Determine the (X, Y) coordinate at the center of the cell enclosing the given text.  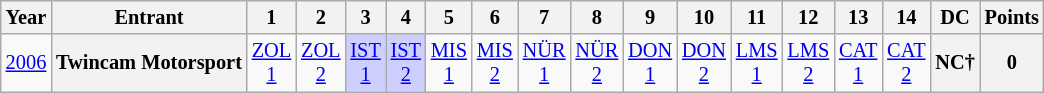
IST2 (406, 63)
12 (808, 17)
LMS2 (808, 63)
9 (650, 17)
NÜR1 (544, 63)
14 (906, 17)
NC† (954, 63)
2 (320, 17)
1 (272, 17)
2006 (26, 63)
IST1 (365, 63)
11 (757, 17)
4 (406, 17)
6 (495, 17)
0 (1012, 63)
7 (544, 17)
MIS2 (495, 63)
MIS1 (449, 63)
10 (704, 17)
Twincam Motorsport (149, 63)
Points (1012, 17)
ZOL1 (272, 63)
13 (858, 17)
LMS1 (757, 63)
NÜR2 (596, 63)
Year (26, 17)
8 (596, 17)
DON2 (704, 63)
DON1 (650, 63)
DC (954, 17)
CAT1 (858, 63)
Entrant (149, 17)
CAT2 (906, 63)
5 (449, 17)
3 (365, 17)
ZOL2 (320, 63)
